Return the [x, y] coordinate for the center point of the cell that contains the specified text.  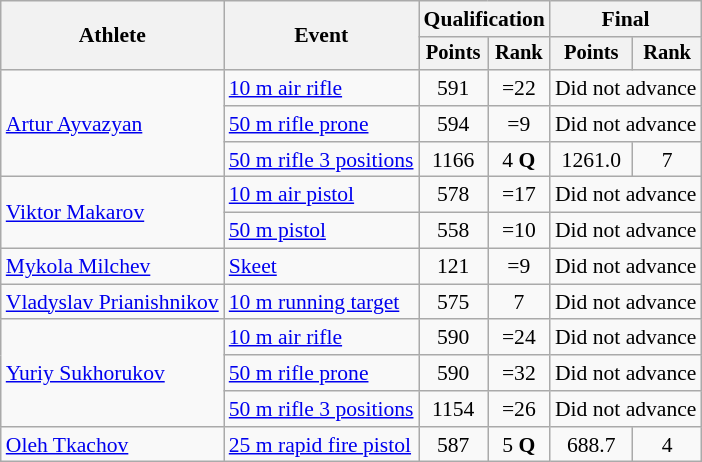
575 [454, 302]
1166 [454, 160]
=17 [519, 195]
=22 [519, 88]
=24 [519, 338]
Vladyslav Prianishnikov [112, 302]
578 [454, 195]
=10 [519, 231]
Viktor Makarov [112, 212]
10 m air pistol [322, 195]
1261.0 [592, 160]
Artur Ayvazyan [112, 124]
Mykola Milchev [112, 267]
10 m running target [322, 302]
4 Q [519, 160]
Qualification [484, 19]
=26 [519, 409]
50 m pistol [322, 231]
Skeet [322, 267]
1154 [454, 409]
594 [454, 124]
Event [322, 36]
558 [454, 231]
591 [454, 88]
=32 [519, 373]
Yuriy Sukhorukov [112, 374]
Athlete [112, 36]
121 [454, 267]
Final [626, 19]
